Scan for the cell matching the given text and deliver its (X, Y) coordinate at center. 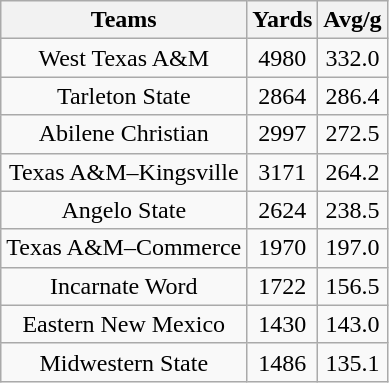
Teams (124, 20)
1722 (282, 286)
Yards (282, 20)
2624 (282, 210)
Abilene Christian (124, 134)
286.4 (352, 96)
1430 (282, 324)
West Texas A&M (124, 58)
1486 (282, 362)
135.1 (352, 362)
264.2 (352, 172)
156.5 (352, 286)
143.0 (352, 324)
Midwestern State (124, 362)
197.0 (352, 248)
2997 (282, 134)
Tarleton State (124, 96)
4980 (282, 58)
Angelo State (124, 210)
Eastern New Mexico (124, 324)
Texas A&M–Commerce (124, 248)
1970 (282, 248)
Incarnate Word (124, 286)
Texas A&M–Kingsville (124, 172)
332.0 (352, 58)
2864 (282, 96)
238.5 (352, 210)
Avg/g (352, 20)
272.5 (352, 134)
3171 (282, 172)
